Pinpoint the cell where the given text exists, returning its [X, Y] midpoint coordinate. 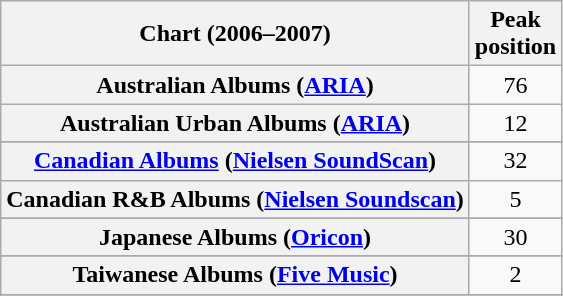
Canadian Albums (Nielsen SoundScan) [236, 161]
Australian Urban Albums (ARIA) [236, 123]
Australian Albums (ARIA) [236, 85]
5 [515, 199]
Taiwanese Albums (Five Music) [236, 275]
Peakposition [515, 34]
30 [515, 237]
12 [515, 123]
76 [515, 85]
Canadian R&B Albums (Nielsen Soundscan) [236, 199]
Chart (2006–2007) [236, 34]
2 [515, 275]
32 [515, 161]
Japanese Albums (Oricon) [236, 237]
